Find where the given text appears and provide that cell's center as (X, Y) coordinate. 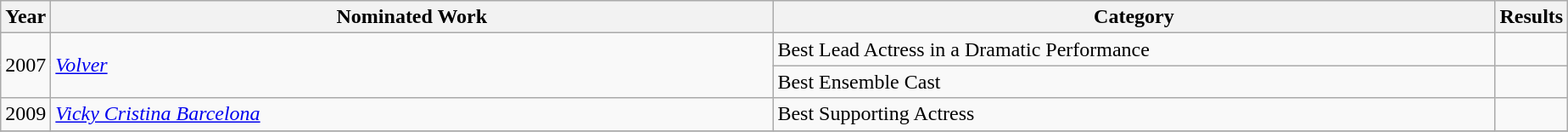
Category (1134, 17)
2009 (25, 114)
Year (25, 17)
Best Lead Actress in a Dramatic Performance (1134, 49)
Results (1532, 17)
Nominated Work (412, 17)
Best Ensemble Cast (1134, 82)
Vicky Cristina Barcelona (412, 114)
Best Supporting Actress (1134, 114)
Volver (412, 66)
2007 (25, 66)
